Determine the [X, Y] coordinate at the center of the cell enclosing the given text.  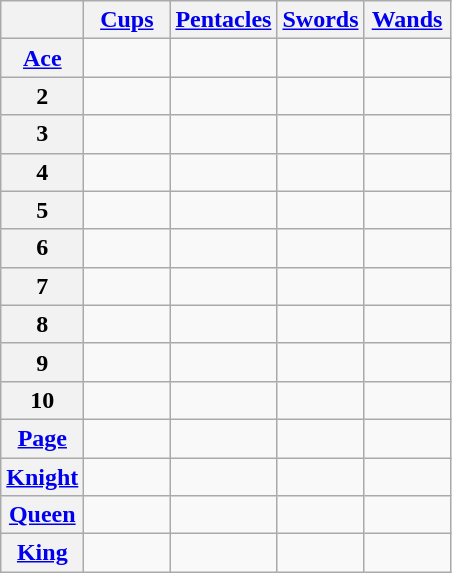
Wands [407, 20]
5 [42, 210]
4 [42, 172]
Swords [320, 20]
2 [42, 96]
Pentacles [224, 20]
Page [42, 438]
3 [42, 134]
King [42, 553]
Ace [42, 58]
9 [42, 362]
6 [42, 248]
Queen [42, 515]
8 [42, 324]
7 [42, 286]
Knight [42, 477]
10 [42, 400]
Cups [127, 20]
